Capture the cell that displays the provided text and extract its [X, Y] central coordinate. 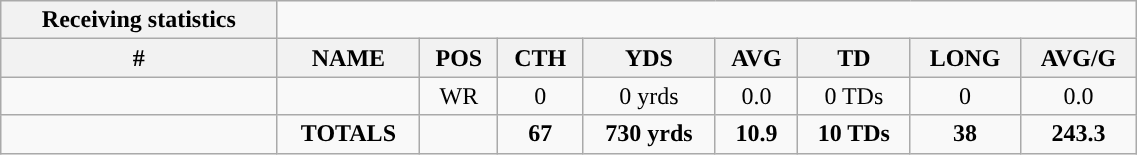
TOTALS [348, 134]
CTH [540, 58]
0 TDs [854, 96]
0 yrds [650, 96]
AVG/G [1078, 58]
TD [854, 58]
10 TDs [854, 134]
WR [459, 96]
Receiving statistics [139, 20]
POS [459, 58]
YDS [650, 58]
AVG [756, 58]
67 [540, 134]
730 yrds [650, 134]
10.9 [756, 134]
38 [965, 134]
LONG [965, 58]
243.3 [1078, 134]
# [139, 58]
NAME [348, 58]
